For the text-containing cell, return its midpoint in [x, y] coordinate format. 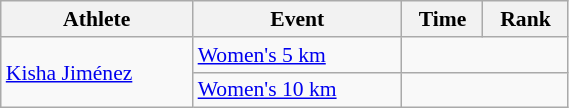
Women's 10 km [298, 90]
Athlete [97, 19]
Event [298, 19]
Time [442, 19]
Rank [526, 19]
Kisha Jiménez [97, 72]
Women's 5 km [298, 55]
